Find where the given text appears and provide that cell's center as (X, Y) coordinate. 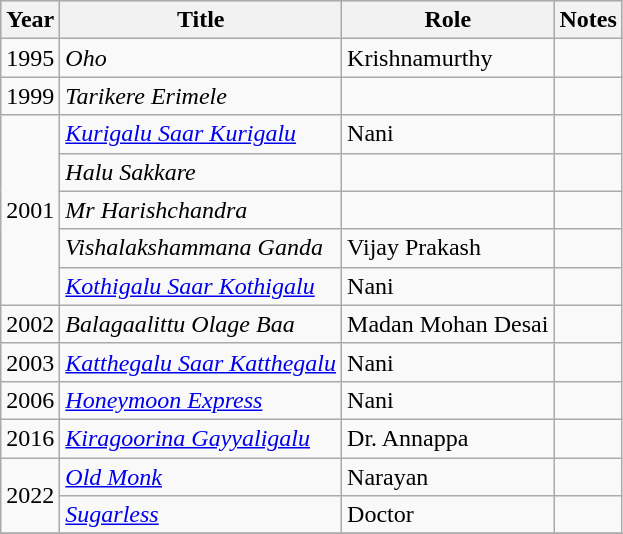
Year (30, 20)
Title (201, 20)
Kurigalu Saar Kurigalu (201, 134)
Krishnamurthy (448, 58)
Halu Sakkare (201, 172)
Old Monk (201, 477)
Mr Harishchandra (201, 210)
2022 (30, 496)
1999 (30, 96)
Kiragoorina Gayyaligalu (201, 438)
Doctor (448, 515)
2006 (30, 400)
Narayan (448, 477)
Vishalakshammana Ganda (201, 248)
2001 (30, 210)
Kothigalu Saar Kothigalu (201, 286)
Sugarless (201, 515)
2016 (30, 438)
2002 (30, 324)
Katthegalu Saar Katthegalu (201, 362)
Oho (201, 58)
Madan Mohan Desai (448, 324)
Dr. Annappa (448, 438)
Notes (588, 20)
Vijay Prakash (448, 248)
Tarikere Erimele (201, 96)
Role (448, 20)
Honeymoon Express (201, 400)
1995 (30, 58)
Balagaalittu Olage Baa (201, 324)
2003 (30, 362)
